Locate the cell with the specified text and output its [x, y] center coordinate. 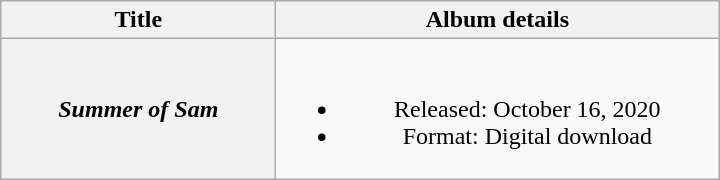
Title [138, 20]
Album details [498, 20]
Released: October 16, 2020Format: Digital download [498, 109]
Summer of Sam [138, 109]
